Extract the (X, Y) coordinate from the center of the cell holding the provided text.  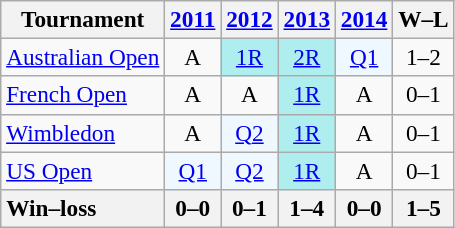
2R (306, 57)
1–4 (306, 208)
2012 (250, 19)
2011 (193, 19)
Australian Open (83, 57)
French Open (83, 95)
2014 (364, 19)
Tournament (83, 19)
1–5 (424, 208)
US Open (83, 170)
2013 (306, 19)
W–L (424, 19)
1–2 (424, 57)
Wimbledon (83, 133)
Win–loss (83, 208)
